Provide the (x, y) coordinate of the cell's center where the given text is located.  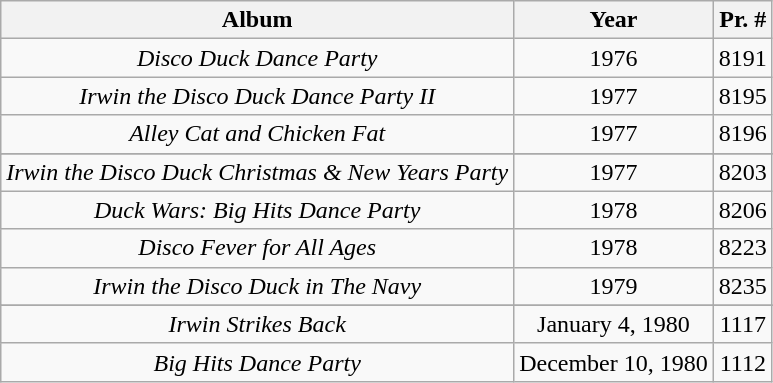
Disco Fever for All Ages (258, 248)
Irwin the Disco Duck Dance Party II (258, 96)
Irwin Strikes Back (258, 324)
8195 (742, 96)
Irwin the Disco Duck in The Navy (258, 286)
Alley Cat and Chicken Fat (258, 134)
1117 (742, 324)
Irwin the Disco Duck Christmas & New Years Party (258, 172)
Big Hits Dance Party (258, 362)
1976 (614, 58)
8203 (742, 172)
Disco Duck Dance Party (258, 58)
Year (614, 20)
8223 (742, 248)
Album (258, 20)
December 10, 1980 (614, 362)
Duck Wars: Big Hits Dance Party (258, 210)
8206 (742, 210)
8196 (742, 134)
8191 (742, 58)
Pr. # (742, 20)
January 4, 1980 (614, 324)
1979 (614, 286)
8235 (742, 286)
1112 (742, 362)
